Output the [x, y] coordinate of the center of the cell containing the given text.  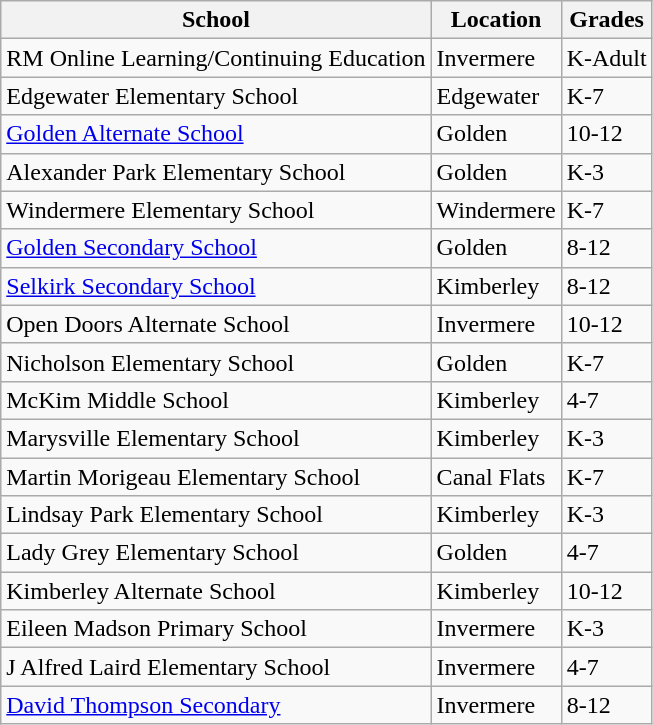
Lindsay Park Elementary School [216, 515]
Martin Morigeau Elementary School [216, 477]
Alexander Park Elementary School [216, 172]
Kimberley Alternate School [216, 591]
Selkirk Secondary School [216, 286]
Edgewater Elementary School [216, 96]
Golden Alternate School [216, 134]
Grades [606, 20]
Marysville Elementary School [216, 438]
Windermere [496, 210]
Lady Grey Elementary School [216, 553]
RM Online Learning/Continuing Education [216, 58]
Golden Secondary School [216, 248]
Eileen Madson Primary School [216, 629]
Windermere Elementary School [216, 210]
Canal Flats [496, 477]
School [216, 20]
K-Adult [606, 58]
Open Doors Alternate School [216, 324]
Edgewater [496, 96]
Nicholson Elementary School [216, 362]
Location [496, 20]
J Alfred Laird Elementary School [216, 667]
McKim Middle School [216, 400]
David Thompson Secondary [216, 705]
